Detect which cell encompasses the target text, then output its [x, y] center coordinate. 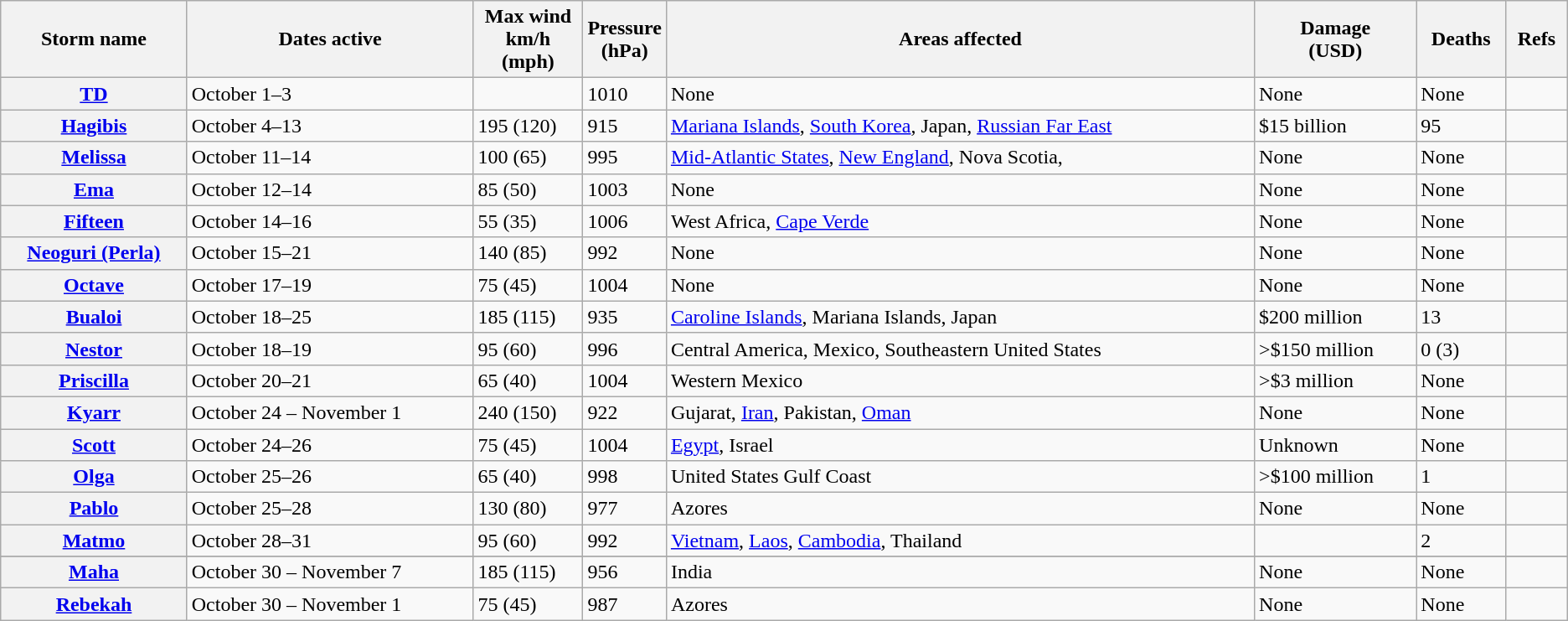
October 20–21 [330, 380]
956 [625, 572]
922 [625, 412]
Refs [1537, 39]
Central America, Mexico, Southeastern United States [960, 349]
Storm name [94, 39]
1006 [625, 221]
998 [625, 477]
Nestor [94, 349]
October 30 – November 1 [330, 604]
995 [625, 158]
Hagibis [94, 126]
Vietnam, Laos, Cambodia, Thailand [960, 541]
Areas affected [960, 39]
India [960, 572]
October 15–21 [330, 253]
October 11–14 [330, 158]
Unknown [1335, 445]
996 [625, 349]
Mid-Atlantic States, New England, Nova Scotia, [960, 158]
Melissa [94, 158]
October 14–16 [330, 221]
Neoguri (Perla) [94, 253]
October 25–28 [330, 509]
October 28–31 [330, 541]
Fifteen [94, 221]
October 17–19 [330, 285]
October 12–14 [330, 189]
October 4–13 [330, 126]
Rebekah [94, 604]
West Africa, Cape Verde [960, 221]
Scott [94, 445]
100 (65) [528, 158]
October 24 – November 1 [330, 412]
1003 [625, 189]
Gujarat, Iran, Pakistan, Oman [960, 412]
0 (3) [1461, 349]
Maha [94, 572]
Dates active [330, 39]
85 (50) [528, 189]
55 (35) [528, 221]
Priscilla [94, 380]
987 [625, 604]
Max windkm/h (mph) [528, 39]
$15 billion [1335, 126]
$200 million [1335, 317]
Caroline Islands, Mariana Islands, Japan [960, 317]
>$100 million [1335, 477]
October 1–3 [330, 94]
95 [1461, 126]
Mariana Islands, South Korea, Japan, Russian Far East [960, 126]
Ema [94, 189]
October 24–26 [330, 445]
Egypt, Israel [960, 445]
October 18–19 [330, 349]
Pablo [94, 509]
195 (120) [528, 126]
Pressure(hPa) [625, 39]
130 (80) [528, 509]
Matmo [94, 541]
Western Mexico [960, 380]
915 [625, 126]
Olga [94, 477]
Kyarr [94, 412]
935 [625, 317]
2 [1461, 541]
977 [625, 509]
13 [1461, 317]
>$3 million [1335, 380]
Bualoi [94, 317]
140 (85) [528, 253]
240 (150) [528, 412]
October 30 – November 7 [330, 572]
TD [94, 94]
1010 [625, 94]
Damage(USD) [1335, 39]
October 25–26 [330, 477]
Octave [94, 285]
Deaths [1461, 39]
1 [1461, 477]
>$150 million [1335, 349]
United States Gulf Coast [960, 477]
October 18–25 [330, 317]
